Find where the given text appears and provide that cell's center as [X, Y] coordinate. 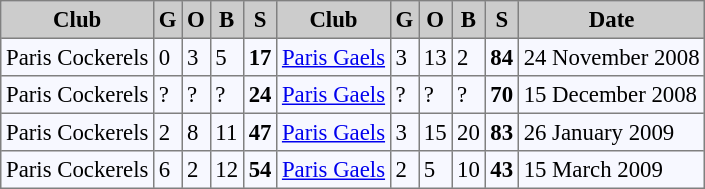
24 [260, 95]
43 [502, 170]
17 [260, 57]
12 [226, 170]
54 [260, 170]
15 December 2008 [611, 95]
70 [502, 95]
6 [168, 170]
20 [468, 132]
13 [436, 57]
11 [226, 132]
84 [502, 57]
26 January 2009 [611, 132]
8 [196, 132]
10 [468, 170]
15 [436, 132]
15 March 2009 [611, 170]
0 [168, 57]
24 November 2008 [611, 57]
47 [260, 132]
83 [502, 132]
Date [611, 20]
